Identify which cell holds the provided text, then report its [X, Y] central coordinate. 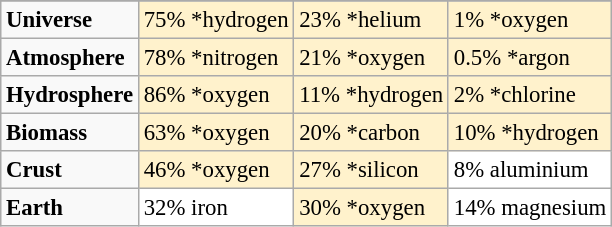
32% iron [216, 208]
Atmosphere [70, 58]
21% *oxygen [372, 58]
20% *carbon [372, 133]
63% *oxygen [216, 133]
Earth [70, 208]
23% *helium [372, 20]
14% magnesium [530, 208]
2% *chlorine [530, 95]
86% *oxygen [216, 95]
Hydrosphere [70, 95]
11% *hydrogen [372, 95]
Crust [70, 170]
30% *oxygen [372, 208]
Biomass [70, 133]
10% *hydrogen [530, 133]
8% aluminium [530, 170]
1% *oxygen [530, 20]
0.5% *argon [530, 58]
75% *hydrogen [216, 20]
78% *nitrogen [216, 58]
Universe [70, 20]
27% *silicon [372, 170]
46% *oxygen [216, 170]
